From the cell containing the given text, extract its center point as (x, y) coordinate. 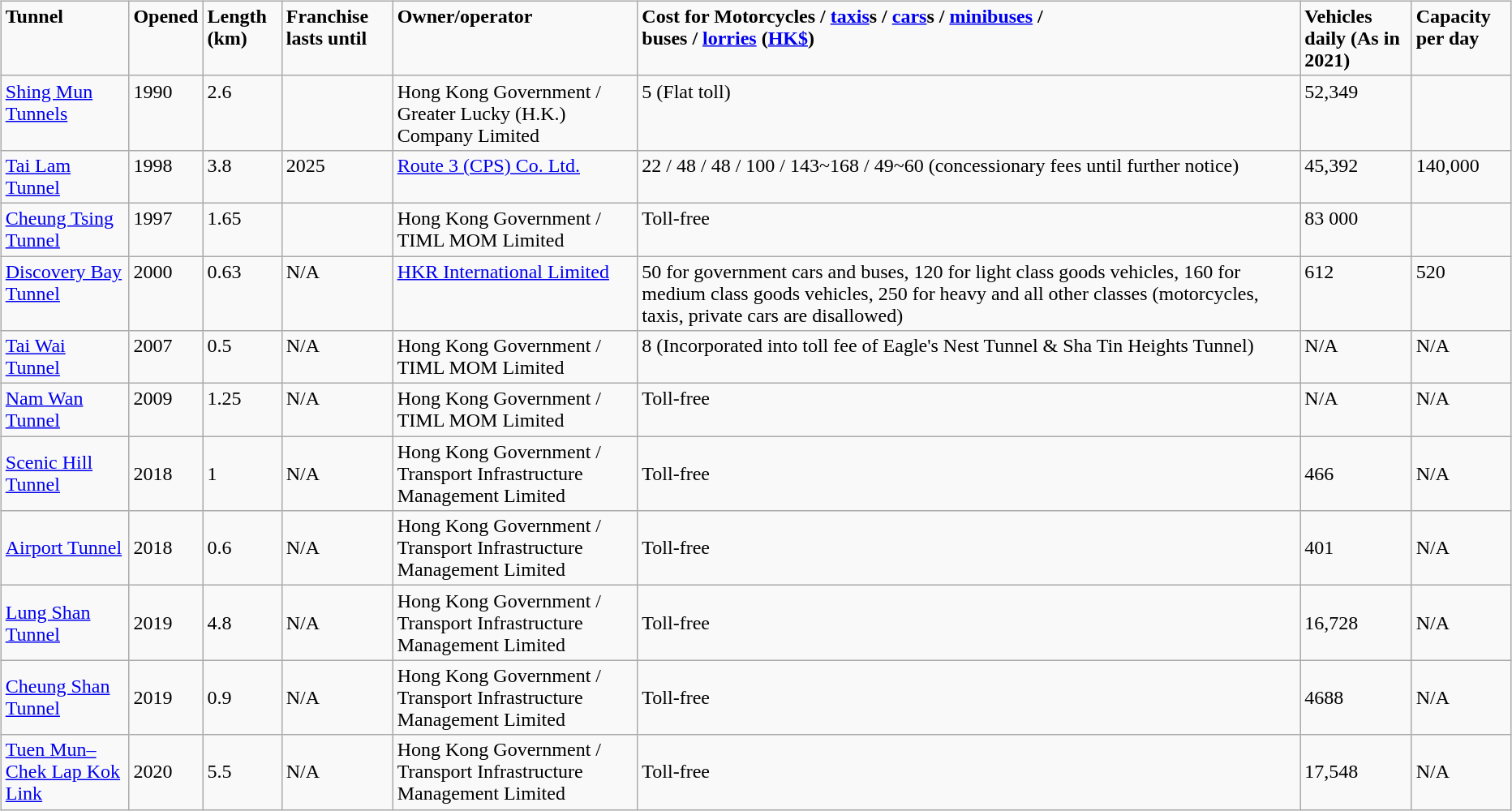
17,548 (1356, 772)
5.5 (242, 772)
Lung Shan Tunnel (65, 623)
1.65 (242, 229)
16,728 (1356, 623)
Owner/operator (515, 38)
Discovery Bay Tunnel (65, 294)
Franchise lasts until (337, 38)
2020 (165, 772)
Tai Lam Tunnel (65, 177)
83 000 (1356, 229)
Nam Wan Tunnel (65, 410)
Hong Kong Government / Greater Lucky (H.K.) Company Limited (515, 113)
1998 (165, 177)
1 (242, 474)
45,392 (1356, 177)
140,000 (1462, 177)
Capacity per day (1462, 38)
Airport Tunnel (65, 548)
Tunnel (65, 38)
1997 (165, 229)
401 (1356, 548)
HKR International Limited (515, 294)
52,349 (1356, 113)
3.8 (242, 177)
2007 (165, 357)
612 (1356, 294)
Opened (165, 38)
1.25 (242, 410)
0.9 (242, 697)
0.6 (242, 548)
5 (Flat toll) (969, 113)
8 (Incorporated into toll fee of Eagle's Nest Tunnel & Sha Tin Heights Tunnel) (969, 357)
Cheung Tsing Tunnel (65, 229)
Vehicles daily (As in 2021) (1356, 38)
520 (1462, 294)
Cost for Motorcycles / taxiss / carss / minibuses /buses / lorries (HK$) (969, 38)
1990 (165, 113)
2009 (165, 410)
0.63 (242, 294)
4688 (1356, 697)
22 / 48 / 48 / 100 / 143~168 / 49~60 (concessionary fees until further notice) (969, 177)
2000 (165, 294)
2025 (337, 177)
4.8 (242, 623)
Length (km) (242, 38)
Tuen Mun–Chek Lap Kok Link (65, 772)
Scenic Hill Tunnel (65, 474)
Tai Wai Tunnel (65, 357)
0.5 (242, 357)
Route 3 (CPS) Co. Ltd. (515, 177)
2.6 (242, 113)
466 (1356, 474)
Shing Mun Tunnels (65, 113)
Cheung Shan Tunnel (65, 697)
